For the text-containing cell, return its midpoint in [X, Y] coordinate format. 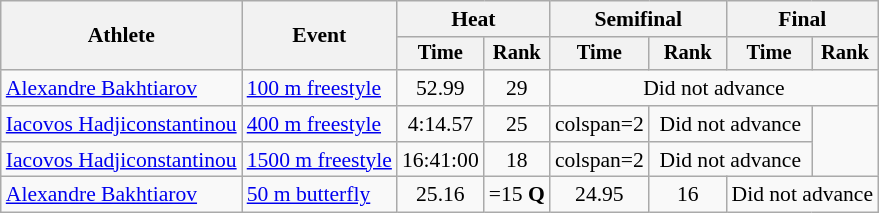
16 [688, 195]
Heat [474, 19]
24.95 [600, 195]
Event [320, 36]
52.99 [440, 88]
Athlete [122, 36]
400 m freestyle [320, 124]
25 [517, 124]
4:14.57 [440, 124]
50 m butterfly [320, 195]
29 [517, 88]
18 [517, 160]
100 m freestyle [320, 88]
Semifinal [638, 19]
Final [802, 19]
25.16 [440, 195]
=15 Q [517, 195]
16:41:00 [440, 160]
1500 m freestyle [320, 160]
